From the cell containing the given text, extract its center point as [x, y] coordinate. 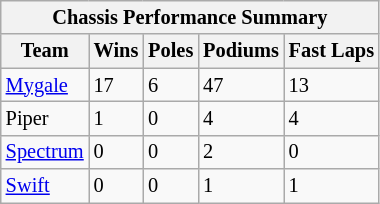
Fast Laps [332, 51]
Wins [116, 51]
17 [116, 85]
Poles [170, 51]
13 [332, 85]
47 [241, 85]
Mygale [45, 85]
Swift [45, 186]
Chassis Performance Summary [190, 17]
2 [241, 152]
Piper [45, 118]
Podiums [241, 51]
Spectrum [45, 152]
Team [45, 51]
6 [170, 85]
